Output the (x, y) coordinate of the center of the cell containing the given text.  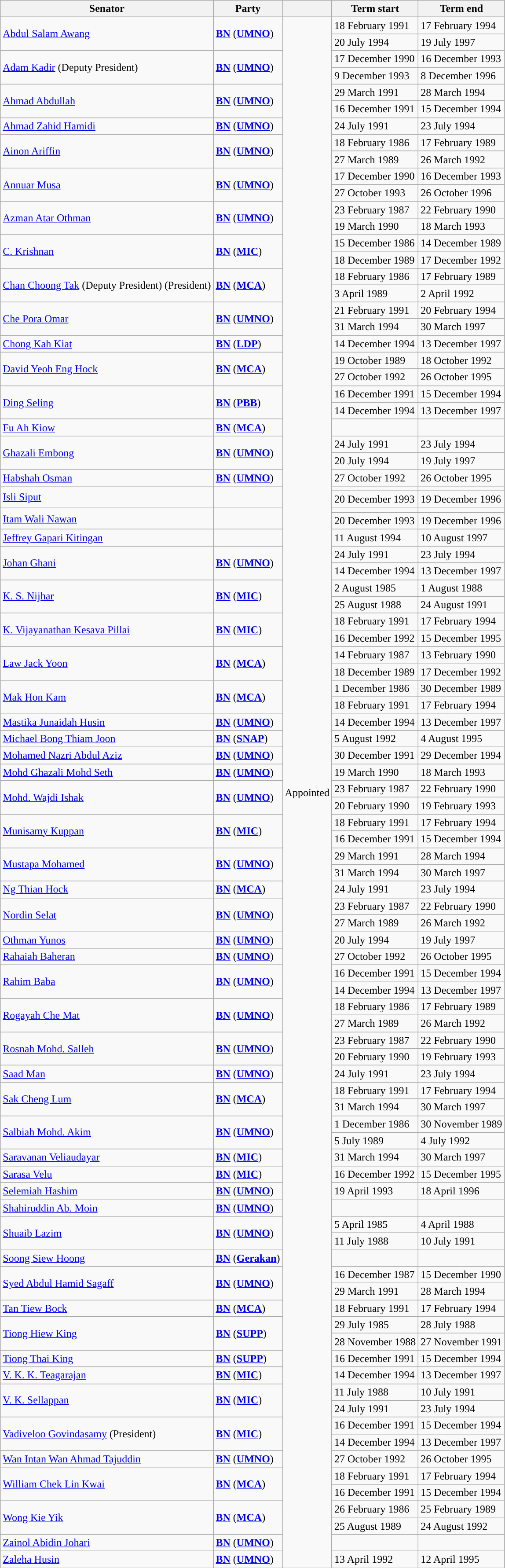
9 December 1993 (375, 76)
15 December 1990 (461, 1275)
8 December 1996 (461, 76)
Law Jack Yoon (107, 663)
4 April 1988 (461, 1224)
Party (248, 9)
28 November 1988 (375, 1342)
21 February 1991 (375, 310)
Senator (107, 9)
Selemiah Hashim (107, 1191)
Saad Man (107, 1074)
30 December 1989 (461, 688)
13 February 1990 (461, 655)
Soong Siew Hoong (107, 1258)
25 February 1989 (461, 1509)
Ahmad Zahid Hamidi (107, 126)
30 December 1991 (375, 756)
Fu Ah Kiow (107, 427)
Chan Choong Tak (Deputy President) (President) (107, 285)
BN (PBB) (248, 402)
5 July 1989 (375, 1141)
Ding Seling (107, 402)
V. K. Sellappan (107, 1400)
5 August 1992 (375, 739)
Chong Kah Kiat (107, 344)
Shuaib Lazim (107, 1233)
Jeffrey Gapari Kitingan (107, 538)
19 April 1993 (375, 1191)
10 August 1997 (461, 538)
Rogayah Che Mat (107, 1015)
11 August 1994 (375, 538)
Sak Cheng Lum (107, 1099)
Wan Intan Wan Ahmad Tajuddin (107, 1459)
Nordin Selat (107, 914)
Vadiveloo Govindasamy (President) (107, 1434)
Che Pora Omar (107, 319)
Adam Kadir (Deputy President) (107, 67)
28 July 1988 (461, 1325)
5 April 1985 (375, 1224)
Mohd. Wajdi Ishak (107, 797)
Salbiah Mohd. Akim (107, 1132)
24 August 1991 (461, 605)
13 April 1992 (375, 1560)
Rahaiah Baheran (107, 956)
Michael Bong Thiam Joon (107, 739)
BN (Gerakan) (248, 1258)
Tiong Thai King (107, 1359)
16 December 1987 (375, 1275)
Mak Hon Kam (107, 697)
Zainol Abidin Johari (107, 1543)
Saravanan Veliaudayar (107, 1157)
Mustapa Mohamed (107, 864)
BN (SNAP) (248, 739)
K. S. Nijhar (107, 596)
Sarasa Velu (107, 1174)
Term start (375, 9)
Abdul Salam Awang (107, 34)
Mohamed Nazri Abdul Aziz (107, 756)
Rahim Baba (107, 981)
Ng Thian Hock (107, 889)
William Chek Lin Kwai (107, 1484)
C. Krishnan (107, 252)
Ghazali Embong (107, 452)
Appointed (307, 793)
Ainon Ariffin (107, 151)
27 November 1991 (461, 1342)
4 August 1995 (461, 739)
18 October 1992 (461, 360)
14 December 1989 (461, 243)
Zaleha Husin (107, 1560)
12 April 1995 (461, 1560)
20 February 1994 (461, 310)
V. K. K. Teagarajan (107, 1375)
25 August 1989 (375, 1526)
15 December 1986 (375, 243)
BN (LDP) (248, 344)
Wong Kie Yik (107, 1517)
Isli Siput (107, 497)
Azman Atar Othman (107, 218)
19 October 1989 (375, 360)
1 August 1988 (461, 588)
Tan Tiew Bock (107, 1308)
26 February 1986 (375, 1509)
2 April 1992 (461, 294)
2 August 1985 (375, 588)
4 July 1992 (461, 1141)
Johan Ghani (107, 563)
Munisamy Kuppan (107, 831)
Othman Yunos (107, 940)
27 October 1993 (375, 193)
29 July 1985 (375, 1325)
14 February 1987 (375, 655)
29 December 1994 (461, 756)
Habshah Osman (107, 477)
Syed Abdul Hamid Sagaff (107, 1283)
30 November 1989 (461, 1124)
Mastika Junaidah Husin (107, 722)
K. Vijayanathan Kesava Pillai (107, 630)
18 April 1996 (461, 1191)
Term end (461, 9)
Ahmad Abdullah (107, 101)
3 April 1989 (375, 294)
24 August 1992 (461, 1526)
Mohd Ghazali Mohd Seth (107, 772)
25 August 1988 (375, 605)
Shahiruddin Ab. Moin (107, 1208)
Annuar Musa (107, 184)
Itam Wali Nawan (107, 518)
David Yeoh Eng Hock (107, 369)
26 October 1996 (461, 193)
Rosnah Mohd. Salleh (107, 1049)
Tiong Hiew King (107, 1333)
